Return [x, y] of the center of cell containing provided text 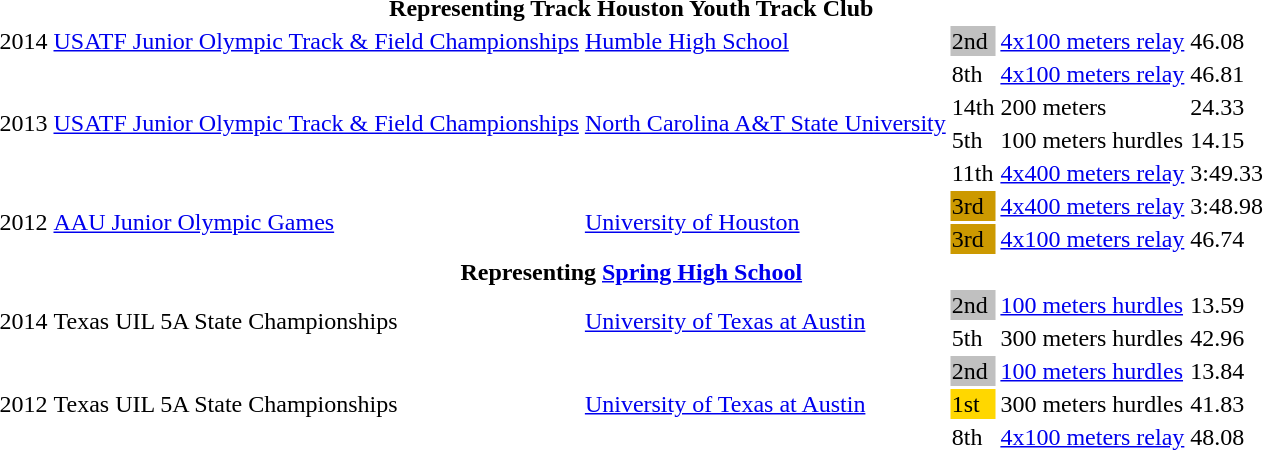
14th [973, 107]
North Carolina A&T State University [765, 124]
8th [973, 74]
Texas UIL 5A State Championships [316, 322]
Humble High School [765, 41]
University of Texas at Austin [765, 322]
University of Houston [765, 222]
11th [973, 173]
AAU Junior Olympic Games [316, 222]
200 meters [1092, 107]
1st [973, 404]
